Identify which cell holds the provided text, then report its (X, Y) central coordinate. 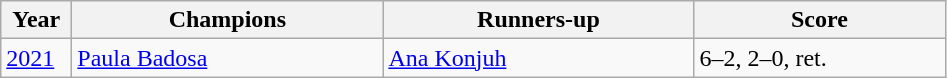
6–2, 2–0, ret. (820, 58)
Runners-up (538, 20)
Score (820, 20)
Ana Konjuh (538, 58)
Year (36, 20)
Paula Badosa (228, 58)
2021 (36, 58)
Champions (228, 20)
